Identify which cell holds the provided text, then report its [X, Y] central coordinate. 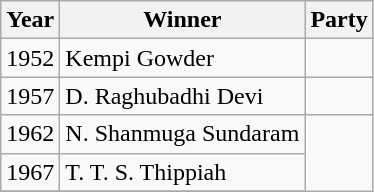
Kempi Gowder [182, 58]
T. T. S. Thippiah [182, 172]
1957 [30, 96]
Year [30, 20]
1967 [30, 172]
1952 [30, 58]
Party [339, 20]
1962 [30, 134]
D. Raghubadhi Devi [182, 96]
N. Shanmuga Sundaram [182, 134]
Winner [182, 20]
